Locate the cell with the specified text and output its (X, Y) center coordinate. 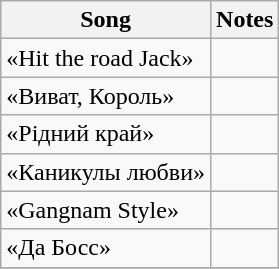
«Gangnam Style» (106, 210)
«Рідний край» (106, 134)
Notes (245, 20)
«Виват, Король» (106, 96)
«Hit the road Jack» (106, 58)
«Да Босс» (106, 248)
Song (106, 20)
«Каникулы любви» (106, 172)
